Identify which cell holds the provided text, then report its [x, y] central coordinate. 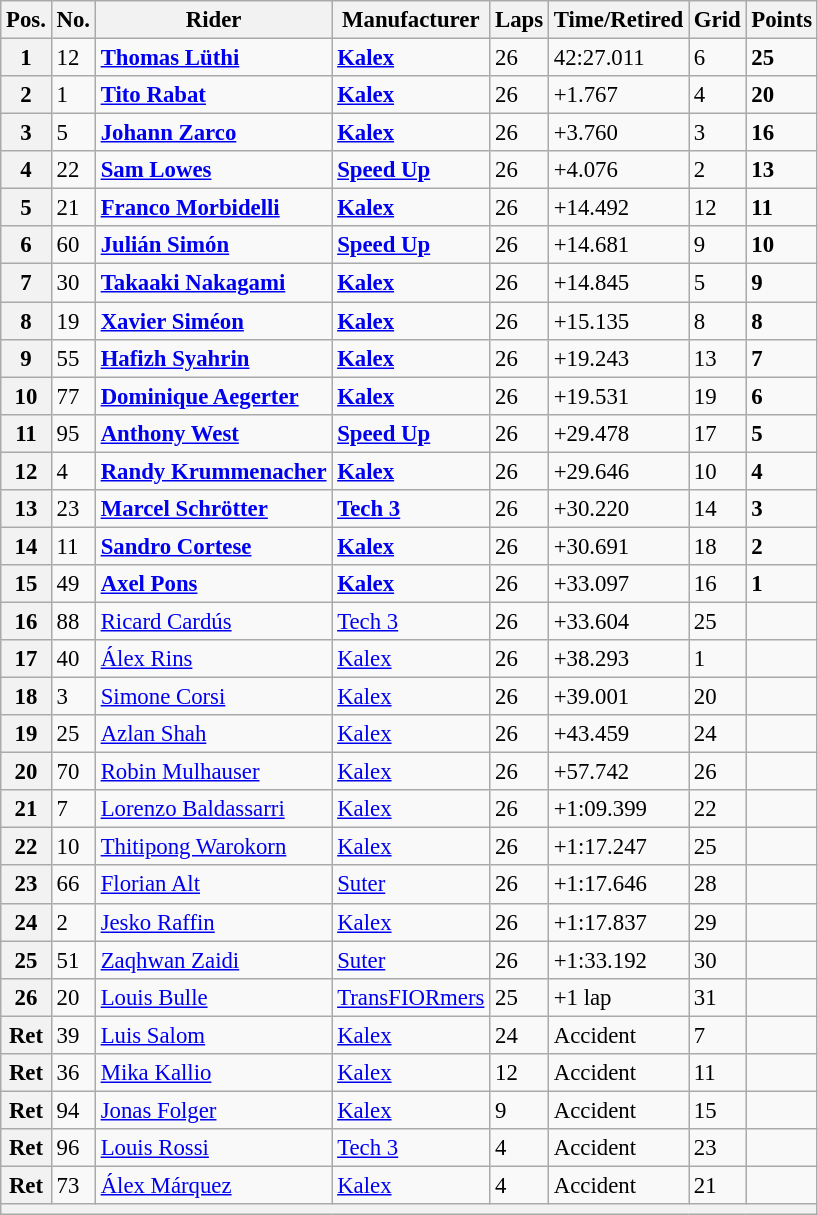
Axel Pons [214, 584]
95 [73, 433]
Manufacturer [411, 20]
Laps [520, 20]
+33.604 [618, 621]
Álex Márquez [214, 1185]
73 [73, 1185]
Álex Rins [214, 659]
+29.646 [618, 471]
Lorenzo Baldassarri [214, 809]
+30.220 [618, 509]
+39.001 [618, 697]
Simone Corsi [214, 697]
Time/Retired [618, 20]
+1:09.399 [618, 809]
+29.478 [618, 433]
Thomas Lüthi [214, 58]
Jonas Folger [214, 1110]
66 [73, 885]
Luis Salom [214, 1035]
Azlan Shah [214, 734]
Johann Zarco [214, 133]
+1:17.837 [618, 922]
77 [73, 396]
Dominique Aegerter [214, 396]
Rider [214, 20]
+43.459 [618, 734]
Anthony West [214, 433]
+15.135 [618, 321]
70 [73, 772]
Sandro Cortese [214, 546]
Franco Morbidelli [214, 208]
29 [718, 922]
Florian Alt [214, 885]
Zaqhwan Zaidi [214, 960]
+1.767 [618, 95]
40 [73, 659]
Tito Rabat [214, 95]
+4.076 [618, 170]
+33.097 [618, 584]
88 [73, 621]
28 [718, 885]
+57.742 [618, 772]
Louis Rossi [214, 1148]
+3.760 [618, 133]
36 [73, 1073]
+30.691 [618, 546]
Louis Bulle [214, 997]
+19.243 [618, 358]
Thitipong Warokorn [214, 847]
42:27.011 [618, 58]
+19.531 [618, 396]
Randy Krummenacher [214, 471]
+14.492 [618, 208]
39 [73, 1035]
31 [718, 997]
+14.845 [618, 283]
96 [73, 1148]
Julián Simón [214, 245]
Ricard Cardús [214, 621]
94 [73, 1110]
+14.681 [618, 245]
Robin Mulhauser [214, 772]
51 [73, 960]
Pos. [26, 20]
+1:17.247 [618, 847]
+1:17.646 [618, 885]
Mika Kallio [214, 1073]
49 [73, 584]
+1 lap [618, 997]
Points [782, 20]
Takaaki Nakagami [214, 283]
+38.293 [618, 659]
Marcel Schrötter [214, 509]
No. [73, 20]
55 [73, 358]
+1:33.192 [618, 960]
Xavier Siméon [214, 321]
Hafizh Syahrin [214, 358]
Jesko Raffin [214, 922]
Grid [718, 20]
Sam Lowes [214, 170]
60 [73, 245]
TransFIORmers [411, 997]
